Determine the [x, y] coordinate at the center of the cell enclosing the given text.  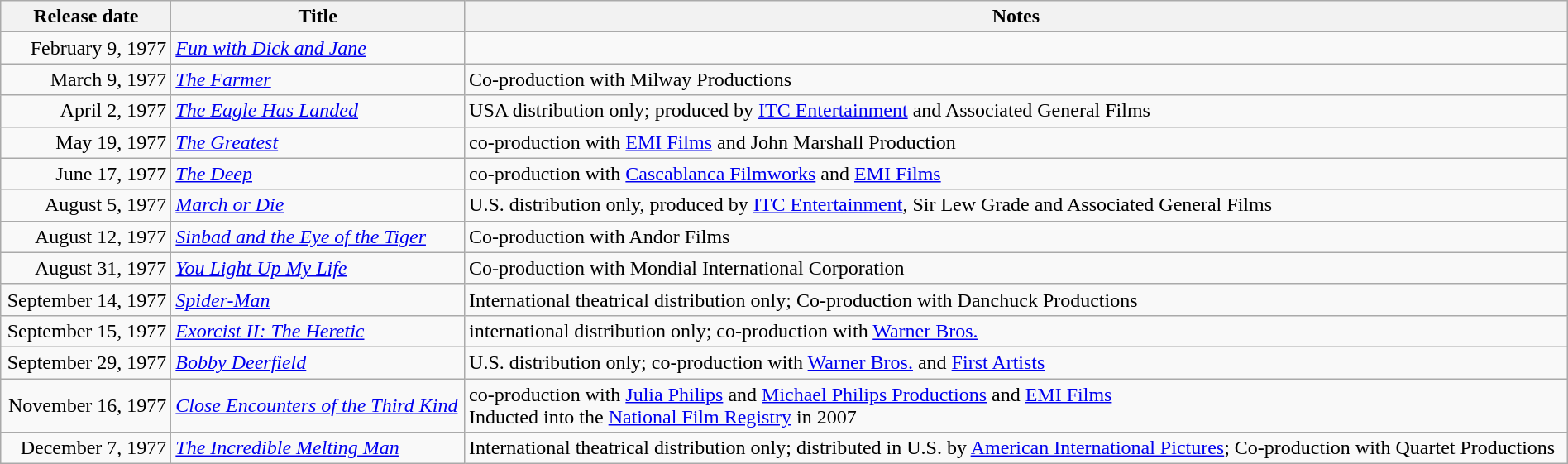
USA distribution only; produced by ITC Entertainment and Associated General Films [1016, 111]
August 5, 1977 [86, 205]
April 2, 1977 [86, 111]
co-production with Julia Philips and Michael Philips Productions and EMI FilmsInducted into the National Film Registry in 2007 [1016, 405]
U.S. distribution only; co-production with Warner Bros. and First Artists [1016, 362]
November 16, 1977 [86, 405]
international distribution only; co-production with Warner Bros. [1016, 331]
March or Die [318, 205]
February 9, 1977 [86, 48]
Notes [1016, 17]
March 9, 1977 [86, 79]
Release date [86, 17]
Spider-Man [318, 299]
Sinbad and the Eye of the Tiger [318, 237]
Fun with Dick and Jane [318, 48]
December 7, 1977 [86, 448]
Title [318, 17]
co-production with Cascablanca Filmworks and EMI Films [1016, 174]
Co-production with Mondial International Corporation [1016, 268]
Bobby Deerfield [318, 362]
You Light Up My Life [318, 268]
The Incredible Melting Man [318, 448]
Co-production with Andor Films [1016, 237]
International theatrical distribution only; distributed in U.S. by American International Pictures; Co-production with Quartet Productions [1016, 448]
International theatrical distribution only; Co-production with Danchuck Productions [1016, 299]
May 19, 1977 [86, 142]
August 12, 1977 [86, 237]
U.S. distribution only, produced by ITC Entertainment, Sir Lew Grade and Associated General Films [1016, 205]
September 14, 1977 [86, 299]
June 17, 1977 [86, 174]
Close Encounters of the Third Kind [318, 405]
The Greatest [318, 142]
August 31, 1977 [86, 268]
The Eagle Has Landed [318, 111]
co-production with EMI Films and John Marshall Production [1016, 142]
Co-production with Milway Productions [1016, 79]
The Deep [318, 174]
The Farmer [318, 79]
September 15, 1977 [86, 331]
Exorcist II: The Heretic [318, 331]
September 29, 1977 [86, 362]
